For the text-containing cell, return its midpoint in (X, Y) coordinate format. 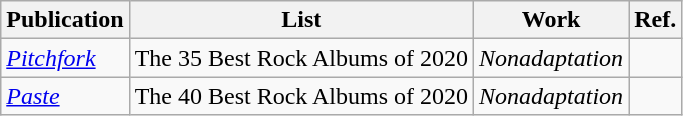
Ref. (656, 20)
Work (552, 20)
Pitchfork (65, 58)
List (301, 20)
Publication (65, 20)
The 40 Best Rock Albums of 2020 (301, 96)
Paste (65, 96)
The 35 Best Rock Albums of 2020 (301, 58)
